Search for the cell housing the specified text and yield its [X, Y] center coordinate. 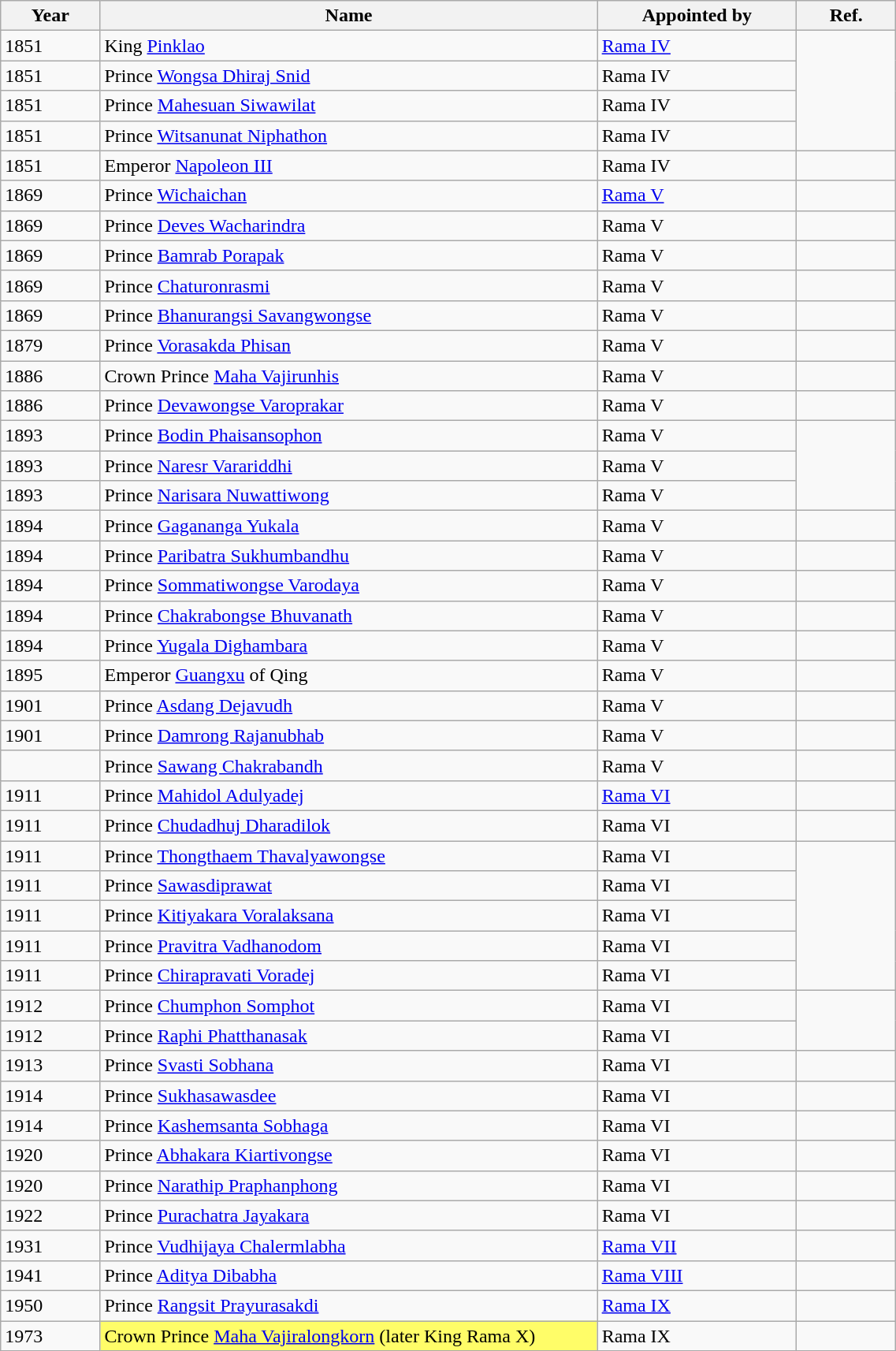
Prince Narisara Nuwattiwong [348, 496]
Prince Bodin Phaisansophon [348, 436]
Prince Kitiyakara Voralaksana [348, 916]
Name [348, 16]
Prince Vorasakda Phisan [348, 345]
Crown Prince Maha Vajiralongkorn (later King Rama X) [348, 1336]
Prince Deves Wacharindra [348, 225]
Prince Bhanurangsi Savangwongse [348, 315]
Prince Thongthaem Thavalyawongse [348, 855]
1879 [50, 345]
Rama VII [697, 1245]
Rama VIII [697, 1275]
Prince Bamrab Porapak [348, 255]
Prince Chaturonrasmi [348, 285]
Prince Mahidol Adulyadej [348, 795]
Appointed by [697, 16]
Prince Yugala Dighambara [348, 646]
Prince Wongsa Dhiraj Snid [348, 76]
Prince Vudhijaya Chalermlabha [348, 1245]
1950 [50, 1305]
Prince Rangsit Prayurasakdi [348, 1305]
Year [50, 16]
Prince Chudadhuj Dharadilok [348, 825]
Prince Naresr Varariddhi [348, 466]
Prince Purachatra Jayakara [348, 1215]
Prince Damrong Rajanubhab [348, 735]
Prince Witsanunat Niphathon [348, 136]
Prince Raphi Phatthanasak [348, 1036]
Prince Devawongse Varoprakar [348, 406]
Emperor Guangxu of Qing [348, 675]
1973 [50, 1336]
Prince Gagananga Yukala [348, 526]
Prince Chirapravati Voradej [348, 976]
Prince Paribatra Sukhumbandhu [348, 556]
Prince Kashemsanta Sobhaga [348, 1126]
1922 [50, 1215]
Prince Sawasdiprawat [348, 886]
Prince Chumphon Somphot [348, 1006]
1931 [50, 1245]
1895 [50, 675]
Prince Wichaichan [348, 195]
Prince Mahesuan Siwawilat [348, 106]
Emperor Napoleon III [348, 166]
1941 [50, 1275]
Prince Sukhasawasdee [348, 1096]
Prince Pravitra Vadhanodom [348, 946]
Crown Prince Maha Vajirunhis [348, 376]
Prince Aditya Dibabha [348, 1275]
Prince Svasti Sobhana [348, 1066]
Prince Narathip Praphanphong [348, 1185]
Prince Abhakara Kiartivongse [348, 1156]
Prince Asdang Dejavudh [348, 705]
1913 [50, 1066]
Prince Chakrabongse Bhuvanath [348, 616]
Ref. [846, 16]
King Pinklao [348, 46]
Prince Sommatiwongse Varodaya [348, 586]
Prince Sawang Chakrabandh [348, 765]
